Find where the given text appears and provide that cell's center as (x, y) coordinate. 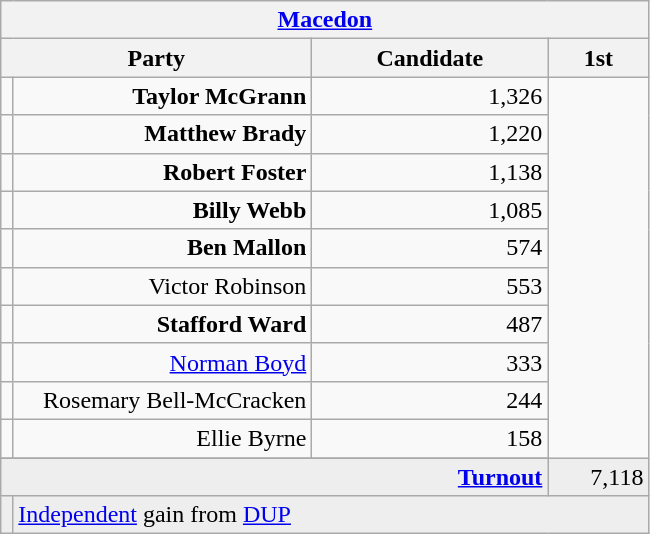
574 (430, 248)
1,138 (430, 172)
Turnout (274, 477)
Candidate (430, 58)
Victor Robinson (162, 286)
Stafford Ward (162, 324)
Robert Foster (162, 172)
1,326 (430, 96)
Norman Boyd (162, 362)
Rosemary Bell-McCracken (162, 400)
Party (156, 58)
Billy Webb (162, 210)
Taylor McGrann (162, 96)
1,085 (430, 210)
Macedon (325, 20)
Ellie Byrne (162, 438)
553 (430, 286)
333 (430, 362)
7,118 (598, 477)
Independent gain from DUP (331, 515)
1,220 (430, 134)
244 (430, 400)
Matthew Brady (162, 134)
Ben Mallon (162, 248)
487 (430, 324)
1st (598, 58)
158 (430, 438)
